Extract the [X, Y] coordinate from the center of the cell holding the provided text.  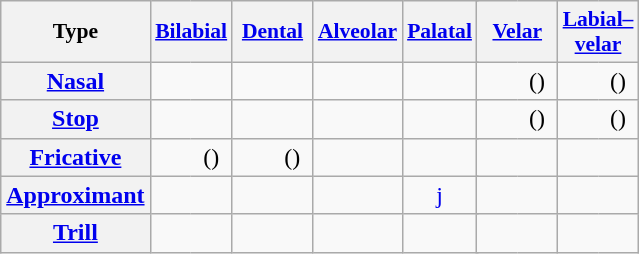
Fricative [76, 157]
Approximant [76, 195]
Dental [272, 32]
Stop [76, 119]
Bilabial [191, 32]
Nasal [76, 81]
Velar [518, 32]
Palatal [440, 32]
j [440, 195]
Trill [76, 233]
Type [76, 32]
Alveolar [358, 32]
Labial–velar [598, 32]
